Capture the cell that displays the provided text and extract its [X, Y] central coordinate. 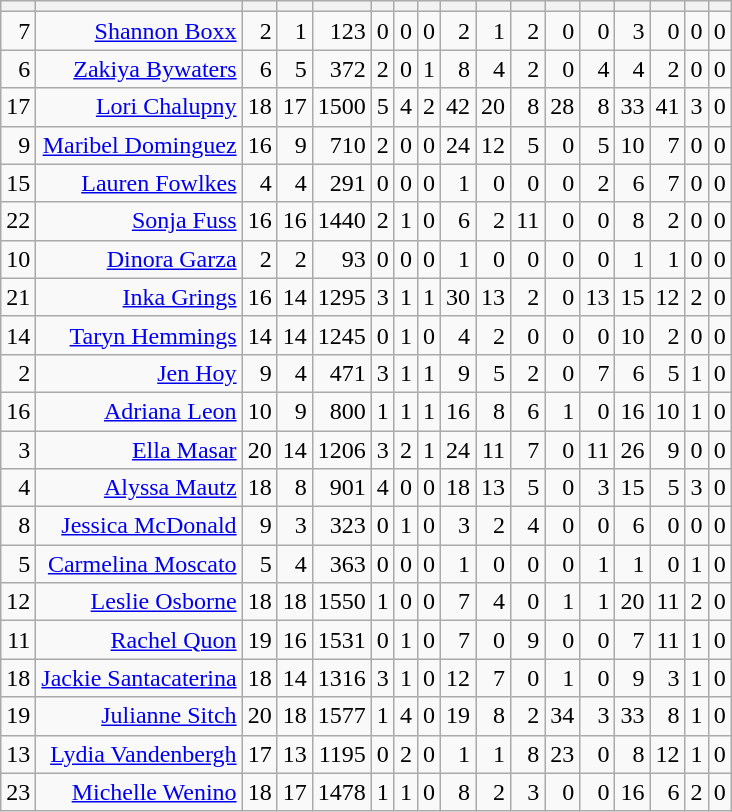
1478 [342, 792]
123 [342, 31]
1531 [342, 640]
21 [18, 297]
1195 [342, 754]
363 [342, 564]
93 [342, 259]
Adriana Leon [139, 411]
Jessica McDonald [139, 526]
1295 [342, 297]
1206 [342, 449]
Jackie Santacaterina [139, 678]
1550 [342, 602]
Ella Masar [139, 449]
41 [668, 107]
28 [562, 107]
800 [342, 411]
42 [458, 107]
Alyssa Mautz [139, 488]
1316 [342, 678]
Dinora Garza [139, 259]
323 [342, 526]
1500 [342, 107]
Leslie Osborne [139, 602]
471 [342, 373]
Sonja Fuss [139, 221]
Inka Grings [139, 297]
291 [342, 183]
Taryn Hemmings [139, 335]
372 [342, 69]
1245 [342, 335]
Julianne Sitch [139, 716]
22 [18, 221]
1577 [342, 716]
26 [632, 449]
Michelle Wenino [139, 792]
Lori Chalupny [139, 107]
Carmelina Moscato [139, 564]
Shannon Boxx [139, 31]
Lydia Vandenbergh [139, 754]
Zakiya Bywaters [139, 69]
30 [458, 297]
1440 [342, 221]
901 [342, 488]
Maribel Dominguez [139, 145]
Rachel Quon [139, 640]
710 [342, 145]
34 [562, 716]
Lauren Fowlkes [139, 183]
Jen Hoy [139, 373]
